Find where the given text appears and provide that cell's center as (X, Y) coordinate. 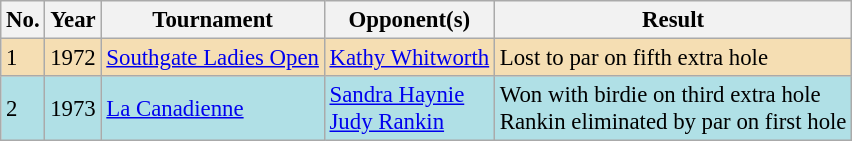
Opponent(s) (409, 20)
Year (73, 20)
No. (23, 20)
1972 (73, 58)
Sandra Haynie Judy Rankin (409, 108)
Won with birdie on third extra holeRankin eliminated by par on first hole (672, 108)
Lost to par on fifth extra hole (672, 58)
1973 (73, 108)
Southgate Ladies Open (212, 58)
2 (23, 108)
Result (672, 20)
Kathy Whitworth (409, 58)
La Canadienne (212, 108)
1 (23, 58)
Tournament (212, 20)
